For the text-containing cell, return its midpoint in [x, y] coordinate format. 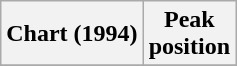
Peakposition [189, 34]
Chart (1994) [72, 34]
